Detect which cell encompasses the target text, then output its (X, Y) center coordinate. 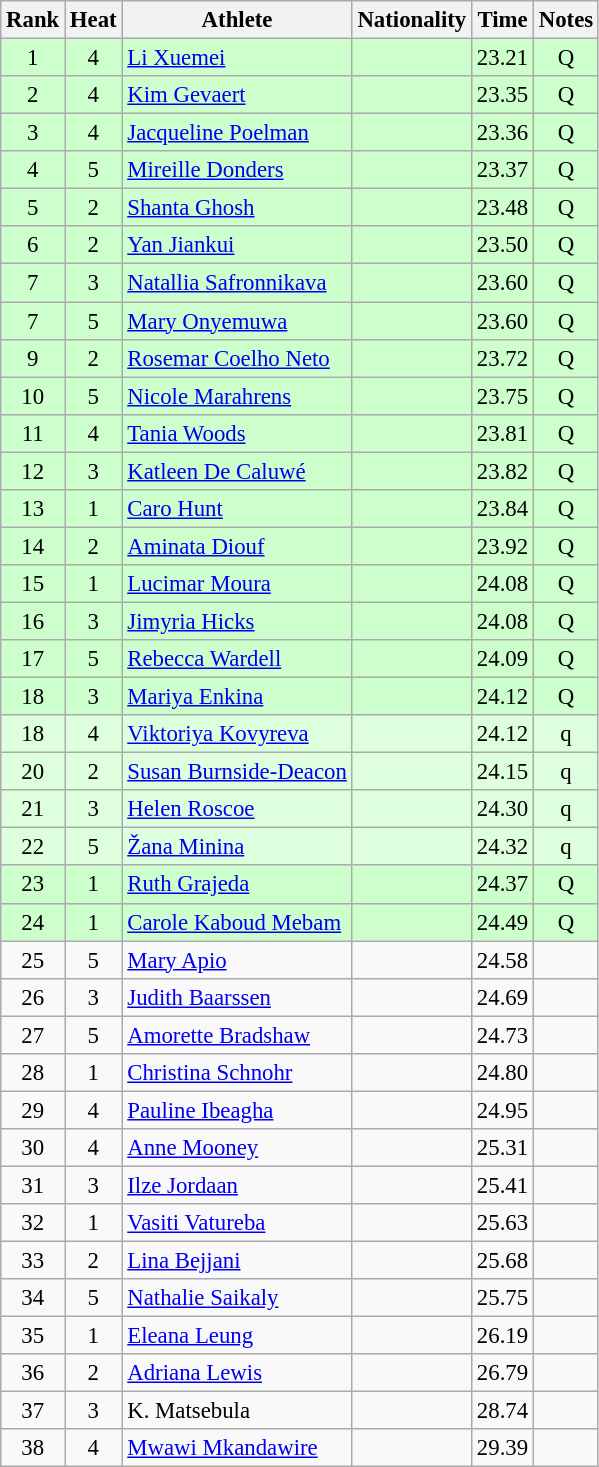
12 (33, 471)
13 (33, 509)
30 (33, 1148)
Viktoriya Kovyreva (237, 734)
Katleen De Caluwé (237, 471)
23.50 (503, 245)
24 (33, 922)
32 (33, 1223)
23.82 (503, 471)
Aminata Diouf (237, 546)
33 (33, 1261)
24.37 (503, 885)
Caro Hunt (237, 509)
26.79 (503, 1373)
Rebecca Wardell (237, 659)
24.95 (503, 1110)
Ruth Grajeda (237, 885)
23.37 (503, 170)
29 (33, 1110)
Susan Burnside-Deacon (237, 772)
23.48 (503, 208)
37 (33, 1411)
15 (33, 584)
Rank (33, 20)
21 (33, 809)
Natallia Safronnikava (237, 283)
Helen Roscoe (237, 809)
24.32 (503, 847)
Eleana Leung (237, 1336)
25.68 (503, 1261)
Pauline Ibeagha (237, 1110)
Ilze Jordaan (237, 1185)
25.75 (503, 1298)
Heat (94, 20)
Žana Minina (237, 847)
Mireille Donders (237, 170)
Christina Schnohr (237, 1073)
26 (33, 997)
Carole Kaboud Mebam (237, 922)
36 (33, 1373)
25.41 (503, 1185)
K. Matsebula (237, 1411)
Tania Woods (237, 433)
24.73 (503, 1035)
16 (33, 621)
Jimyria Hicks (237, 621)
Li Xuemei (237, 58)
Judith Baarssen (237, 997)
23.84 (503, 509)
23 (33, 885)
23.75 (503, 396)
28.74 (503, 1411)
24.30 (503, 809)
23.92 (503, 546)
Nicole Marahrens (237, 396)
24.80 (503, 1073)
Mary Onyemuwa (237, 321)
23.81 (503, 433)
23.21 (503, 58)
25 (33, 960)
Jacqueline Poelman (237, 133)
Notes (566, 20)
9 (33, 358)
11 (33, 433)
Athlete (237, 20)
24.09 (503, 659)
26.19 (503, 1336)
Yan Jiankui (237, 245)
Time (503, 20)
Nationality (412, 20)
31 (33, 1185)
23.36 (503, 133)
Lina Bejjani (237, 1261)
6 (33, 245)
Adriana Lewis (237, 1373)
14 (33, 546)
28 (33, 1073)
22 (33, 847)
27 (33, 1035)
Anne Mooney (237, 1148)
24.58 (503, 960)
Rosemar Coelho Neto (237, 358)
Lucimar Moura (237, 584)
Shanta Ghosh (237, 208)
24.15 (503, 772)
34 (33, 1298)
35 (33, 1336)
20 (33, 772)
Vasiti Vatureba (237, 1223)
24.49 (503, 922)
Mariya Enkina (237, 697)
23.72 (503, 358)
10 (33, 396)
24.69 (503, 997)
23.35 (503, 95)
17 (33, 659)
Mary Apio (237, 960)
25.31 (503, 1148)
Amorette Bradshaw (237, 1035)
25.63 (503, 1223)
Nathalie Saikaly (237, 1298)
Kim Gevaert (237, 95)
